Detect which cell encompasses the target text, then output its [X, Y] center coordinate. 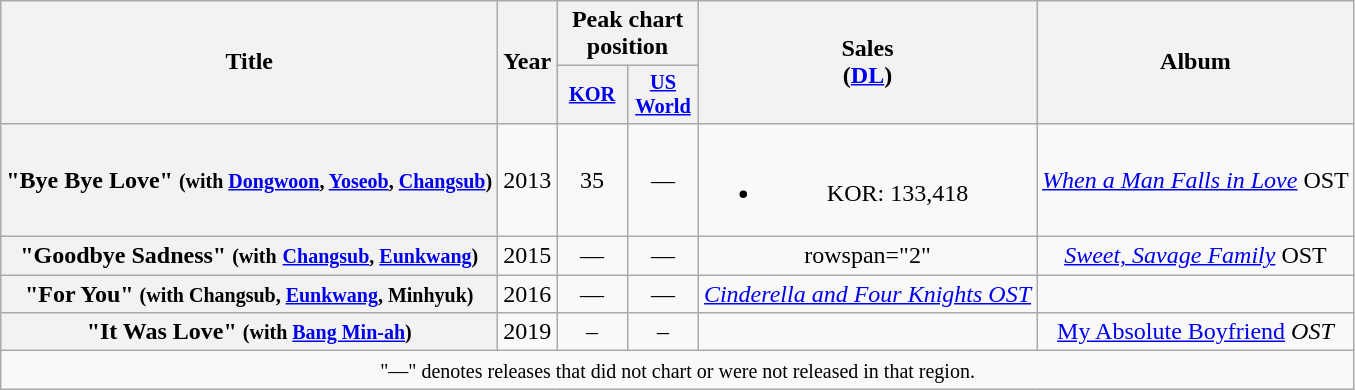
KOR: 133,418 [867, 180]
2016 [528, 294]
USWorld [664, 95]
Peak chart position [628, 34]
"Bye Bye Love" (with Dongwoon, Yoseob, Changsub) [250, 180]
Title [250, 62]
2015 [528, 256]
Sweet, Savage Family OST [1196, 256]
Album [1196, 62]
"—" denotes releases that did not chart or were not released in that region. [678, 370]
"It Was Love" (with Bang Min-ah) [250, 332]
KOR [592, 95]
35 [592, 180]
Year [528, 62]
When a Man Falls in Love OST [1196, 180]
My Absolute Boyfriend OST [1196, 332]
Sales(DL) [867, 62]
"For You" (with Changsub, Eunkwang, Minhyuk) [250, 294]
"Goodbye Sadness" (with Changsub, Eunkwang) [250, 256]
2013 [528, 180]
Cinderella and Four Knights OST [867, 294]
rowspan="2" [867, 256]
2019 [528, 332]
